For the text-containing cell, return its midpoint in [X, Y] coordinate format. 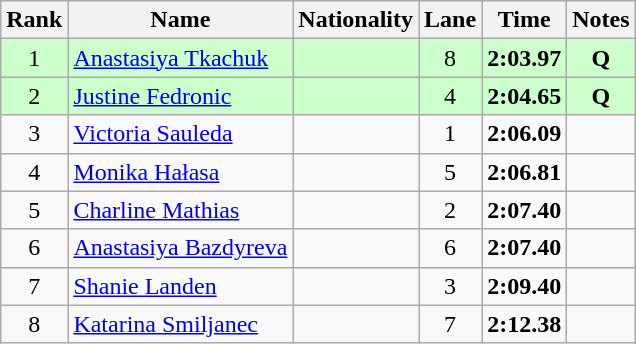
Victoria Sauleda [180, 134]
2:03.97 [524, 58]
Name [180, 20]
2:12.38 [524, 324]
Rank [34, 20]
Katarina Smiljanec [180, 324]
Notes [601, 20]
Charline Mathias [180, 210]
Anastasiya Tkachuk [180, 58]
2:06.81 [524, 172]
Lane [450, 20]
2:04.65 [524, 96]
Nationality [356, 20]
Anastasiya Bazdyreva [180, 248]
2:06.09 [524, 134]
Time [524, 20]
Monika Hałasa [180, 172]
Shanie Landen [180, 286]
2:09.40 [524, 286]
Justine Fedronic [180, 96]
